Search for the cell housing the specified text and yield its [x, y] center coordinate. 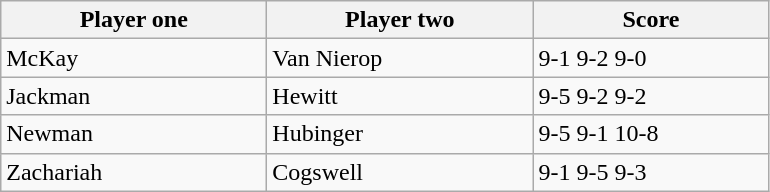
Hubinger [400, 134]
McKay [134, 58]
Jackman [134, 96]
9-5 9-1 10-8 [651, 134]
Player one [134, 20]
Player two [400, 20]
9-1 9-2 9-0 [651, 58]
Cogswell [400, 172]
9-5 9-2 9-2 [651, 96]
Van Nierop [400, 58]
9-1 9-5 9-3 [651, 172]
Newman [134, 134]
Hewitt [400, 96]
Zachariah [134, 172]
Score [651, 20]
